Capture the cell that displays the provided text and extract its [X, Y] central coordinate. 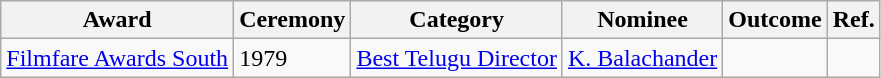
Ceremony [292, 20]
Outcome [775, 20]
K. Balachander [642, 58]
Best Telugu Director [457, 58]
Nominee [642, 20]
Award [118, 20]
1979 [292, 58]
Filmfare Awards South [118, 58]
Category [457, 20]
Ref. [854, 20]
